Return the (X, Y) coordinate for the center point of the cell that contains the specified text.  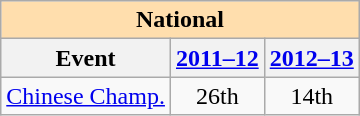
National (180, 20)
Event (86, 58)
2012–13 (312, 58)
26th (217, 96)
Chinese Champ. (86, 96)
14th (312, 96)
2011–12 (217, 58)
